From the cell containing the given text, extract its center point as [X, Y] coordinate. 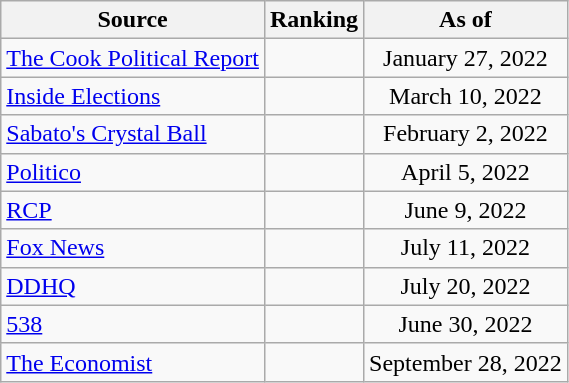
June 9, 2022 [466, 210]
As of [466, 20]
September 28, 2022 [466, 362]
March 10, 2022 [466, 96]
June 30, 2022 [466, 324]
Ranking [314, 20]
DDHQ [133, 286]
Fox News [133, 248]
July 20, 2022 [466, 286]
April 5, 2022 [466, 172]
February 2, 2022 [466, 134]
July 11, 2022 [466, 248]
Inside Elections [133, 96]
RCP [133, 210]
Source [133, 20]
The Economist [133, 362]
Sabato's Crystal Ball [133, 134]
538 [133, 324]
January 27, 2022 [466, 58]
The Cook Political Report [133, 58]
Politico [133, 172]
